Find where the given text appears and provide that cell's center as [X, Y] coordinate. 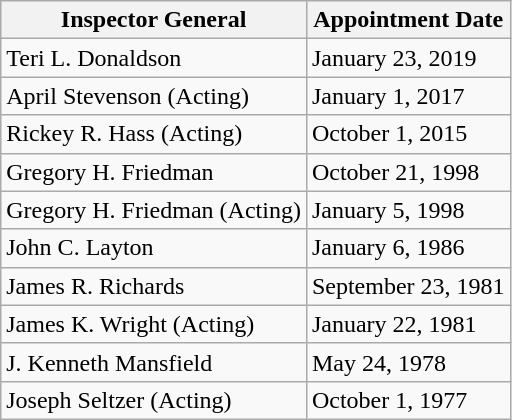
James R. Richards [154, 286]
January 23, 2019 [408, 58]
January 6, 1986 [408, 248]
October 21, 1998 [408, 172]
Gregory H. Friedman (Acting) [154, 210]
J. Kenneth Mansfield [154, 362]
Appointment Date [408, 20]
Joseph Seltzer (Acting) [154, 400]
October 1, 1977 [408, 400]
January 1, 2017 [408, 96]
Teri L. Donaldson [154, 58]
January 5, 1998 [408, 210]
January 22, 1981 [408, 324]
Gregory H. Friedman [154, 172]
Rickey R. Hass (Acting) [154, 134]
April Stevenson (Acting) [154, 96]
Inspector General [154, 20]
John C. Layton [154, 248]
May 24, 1978 [408, 362]
October 1, 2015 [408, 134]
September 23, 1981 [408, 286]
James K. Wright (Acting) [154, 324]
